Pinpoint the cell where the given text exists, returning its (x, y) midpoint coordinate. 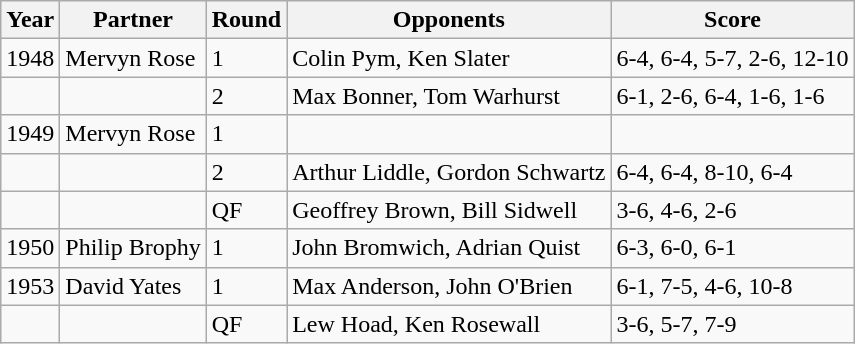
Max Anderson, John O'Brien (449, 286)
Score (732, 20)
Geoffrey Brown, Bill Sidwell (449, 210)
6-4, 6-4, 8-10, 6-4 (732, 172)
6-1, 7-5, 4-6, 10-8 (732, 286)
Year (30, 20)
1949 (30, 134)
Round (246, 20)
Colin Pym, Ken Slater (449, 58)
Opponents (449, 20)
Partner (133, 20)
Lew Hoad, Ken Rosewall (449, 324)
Philip Brophy (133, 248)
John Bromwich, Adrian Quist (449, 248)
1953 (30, 286)
Max Bonner, Tom Warhurst (449, 96)
1948 (30, 58)
1950 (30, 248)
6-1, 2-6, 6-4, 1-6, 1-6 (732, 96)
Arthur Liddle, Gordon Schwartz (449, 172)
6-4, 6-4, 5-7, 2-6, 12-10 (732, 58)
6-3, 6-0, 6-1 (732, 248)
3-6, 5-7, 7-9 (732, 324)
David Yates (133, 286)
3-6, 4-6, 2-6 (732, 210)
